From the cell containing the given text, extract its center point as [X, Y] coordinate. 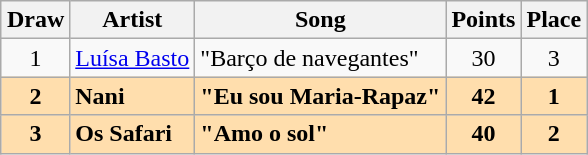
"Eu sou Maria-Rapaz" [320, 96]
Nani [132, 96]
Song [320, 20]
Artist [132, 20]
42 [484, 96]
40 [484, 134]
"Amo o sol" [320, 134]
Luísa Basto [132, 58]
"Barço de navegantes" [320, 58]
Os Safari [132, 134]
Points [484, 20]
30 [484, 58]
Place [554, 20]
Draw [35, 20]
